Pinpoint the cell where the given text exists, returning its [X, Y] midpoint coordinate. 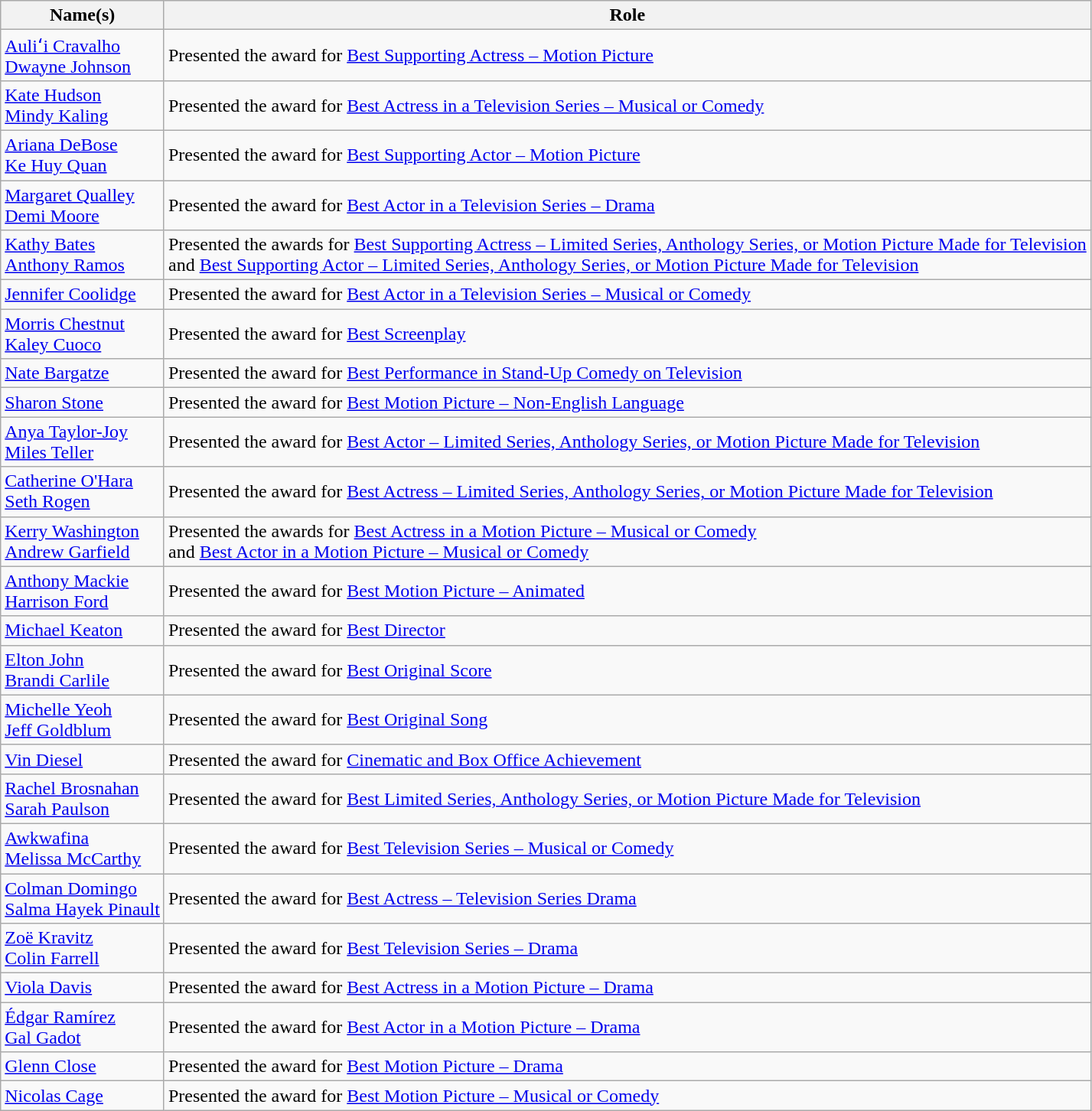
Michael Keaton [83, 630]
Presented the award for Best Motion Picture – Animated [627, 591]
Elton JohnBrandi Carlile [83, 670]
Presented the award for Best Actress in a Television Series – Musical or Comedy [627, 106]
Glenn Close [83, 1067]
Role [627, 15]
Kate HudsonMindy Kaling [83, 106]
Michelle YeohJeff Goldblum [83, 719]
Viola Davis [83, 988]
Nate Bargatze [83, 373]
Nicolas Cage [83, 1096]
Presented the award for Best Supporting Actor – Motion Picture [627, 155]
Vin Diesel [83, 759]
Anya Taylor-JoyMiles Teller [83, 442]
Presented the award for Best Actor – Limited Series, Anthology Series, or Motion Picture Made for Television [627, 442]
Anthony MackieHarrison Ford [83, 591]
Presented the award for Best Director [627, 630]
Presented the award for Best Actor in a Motion Picture – Drama [627, 1027]
Presented the award for Best Motion Picture – Non-English Language [627, 402]
Édgar RamírezGal Gadot [83, 1027]
Presented the award for Best Television Series – Musical or Comedy [627, 848]
Catherine O'HaraSeth Rogen [83, 491]
Morris ChestnutKaley Cuoco [83, 334]
AwkwafinaMelissa McCarthy [83, 848]
Presented the awards for Best Actress in a Motion Picture – Musical or Comedyand Best Actor in a Motion Picture – Musical or Comedy [627, 542]
Zoë KravitzColin Farrell [83, 949]
Presented the award for Best Actress – Limited Series, Anthology Series, or Motion Picture Made for Television [627, 491]
Kathy BatesAnthony Ramos [83, 256]
Presented the award for Best Television Series – Drama [627, 949]
Presented the award for Cinematic and Box Office Achievement [627, 759]
Ariana DeBoseKe Huy Quan [83, 155]
Kerry WashingtonAndrew Garfield [83, 542]
Margaret QualleyDemi Moore [83, 205]
Presented the award for Best Actress in a Motion Picture – Drama [627, 988]
Presented the award for Best Performance in Stand-Up Comedy on Television [627, 373]
Presented the award for Best Motion Picture – Musical or Comedy [627, 1096]
Colman DomingoSalma Hayek Pinault [83, 898]
Presented the award for Best Screenplay [627, 334]
Presented the award for Best Motion Picture – Drama [627, 1067]
Name(s) [83, 15]
Sharon Stone [83, 402]
Presented the award for Best Actress – Television Series Drama [627, 898]
Presented the award for Best Actor in a Television Series – Drama [627, 205]
Jennifer Coolidge [83, 295]
Presented the award for Best Supporting Actress – Motion Picture [627, 55]
Presented the award for Best Original Song [627, 719]
Presented the award for Best Limited Series, Anthology Series, or Motion Picture Made for Television [627, 799]
Presented the award for Best Actor in a Television Series – Musical or Comedy [627, 295]
Rachel BrosnahanSarah Paulson [83, 799]
Auliʻi CravalhoDwayne Johnson [83, 55]
Presented the award for Best Original Score [627, 670]
